Return [X, Y] of the center of cell containing provided text 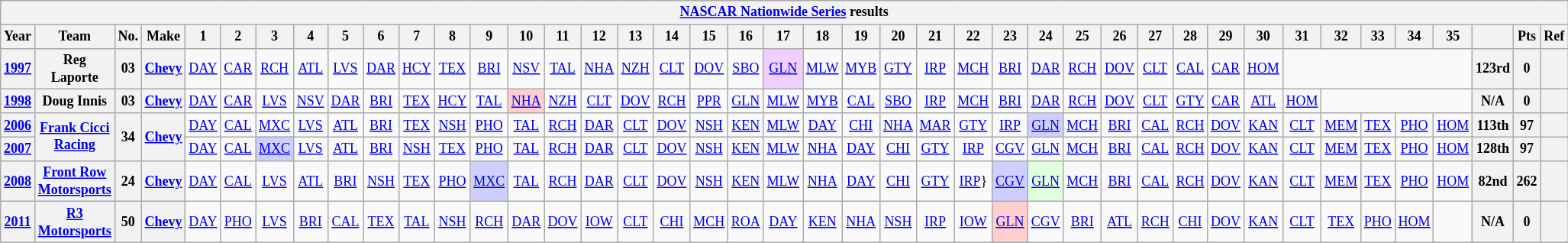
9 [489, 37]
13 [635, 37]
1997 [18, 69]
Reg Laporte [75, 69]
6 [382, 37]
2006 [18, 125]
113th [1493, 125]
Ref [1554, 37]
18 [823, 37]
21 [935, 37]
PPR [709, 101]
23 [1011, 37]
11 [563, 37]
NASCAR Nationwide Series results [785, 12]
MAR [935, 125]
2 [238, 37]
Make [163, 37]
128th [1493, 148]
3 [275, 37]
IRP} [973, 181]
30 [1263, 37]
Team [75, 37]
29 [1226, 37]
Doug Innis [75, 101]
No. [128, 37]
Front Row Motorsports [75, 181]
Year [18, 37]
4 [310, 37]
22 [973, 37]
2008 [18, 181]
32 [1341, 37]
12 [599, 37]
ROA [747, 222]
10 [526, 37]
2011 [18, 222]
19 [861, 37]
33 [1377, 37]
8 [452, 37]
17 [783, 37]
82nd [1493, 181]
31 [1302, 37]
25 [1082, 37]
1 [203, 37]
35 [1453, 37]
5 [345, 37]
Frank Cicci Racing [75, 137]
28 [1190, 37]
26 [1120, 37]
Pts [1527, 37]
20 [899, 37]
7 [417, 37]
2007 [18, 148]
262 [1527, 181]
15 [709, 37]
50 [128, 222]
14 [672, 37]
16 [747, 37]
123rd [1493, 69]
1998 [18, 101]
27 [1155, 37]
R3 Motorsports [75, 222]
